Locate the cell with the specified text and output its [X, Y] center coordinate. 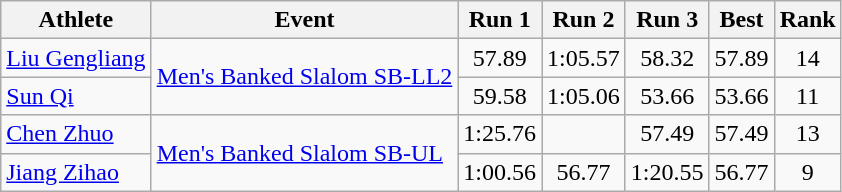
11 [808, 96]
Best [742, 20]
1:25.76 [500, 134]
Event [304, 20]
Sun Qi [76, 96]
1:20.55 [667, 172]
Men's Banked Slalom SB-LL2 [304, 77]
1:05.06 [584, 96]
59.58 [500, 96]
Run 2 [584, 20]
13 [808, 134]
58.32 [667, 58]
Run 1 [500, 20]
Run 3 [667, 20]
Jiang Zihao [76, 172]
1:00.56 [500, 172]
1:05.57 [584, 58]
Rank [808, 20]
14 [808, 58]
Chen Zhuo [76, 134]
Athlete [76, 20]
Liu Gengliang [76, 58]
9 [808, 172]
Men's Banked Slalom SB-UL [304, 153]
